Identify which cell holds the provided text, then report its (X, Y) central coordinate. 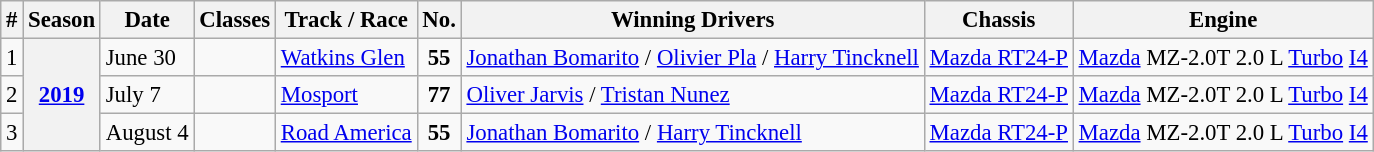
June 30 (147, 58)
2 (12, 95)
Chassis (998, 20)
August 4 (147, 133)
# (12, 20)
Jonathan Bomarito / Harry Tincknell (692, 133)
77 (439, 95)
Oliver Jarvis / Tristan Nunez (692, 95)
2019 (62, 96)
Date (147, 20)
Track / Race (346, 20)
Watkins Glen (346, 58)
Jonathan Bomarito / Olivier Pla / Harry Tincknell (692, 58)
Engine (1223, 20)
1 (12, 58)
Mosport (346, 95)
Road America (346, 133)
July 7 (147, 95)
Classes (234, 20)
Winning Drivers (692, 20)
Season (62, 20)
3 (12, 133)
No. (439, 20)
